From the cell containing the given text, extract its center point as [X, Y] coordinate. 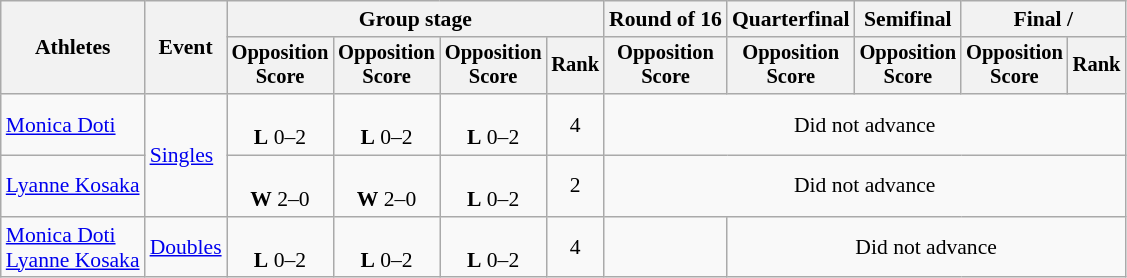
Monica DotiLyanne Kosaka [73, 248]
Singles [186, 155]
Lyanne Kosaka [73, 186]
Final / [1043, 19]
2 [575, 186]
Quarterfinal [791, 19]
Group stage [416, 19]
Event [186, 48]
Doubles [186, 248]
Monica Doti [73, 124]
Semifinal [908, 19]
Round of 16 [666, 19]
Athletes [73, 48]
